For the text-containing cell, return its midpoint in [X, Y] coordinate format. 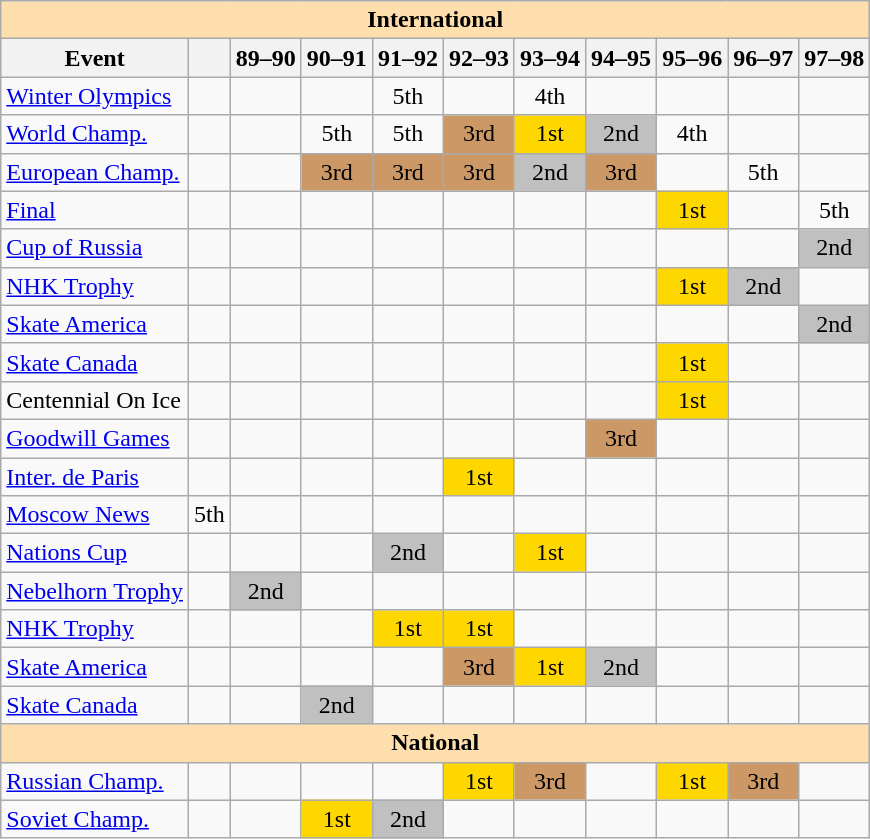
Event [95, 58]
91–92 [408, 58]
93–94 [550, 58]
Moscow News [95, 515]
Russian Champ. [95, 781]
92–93 [478, 58]
Goodwill Games [95, 438]
97–98 [834, 58]
Nebelhorn Trophy [95, 591]
Winter Olympics [95, 96]
89–90 [266, 58]
Soviet Champ. [95, 819]
European Champ. [95, 172]
National [436, 743]
World Champ. [95, 134]
95–96 [692, 58]
Inter. de Paris [95, 477]
Cup of Russia [95, 248]
96–97 [764, 58]
Centennial On Ice [95, 400]
94–95 [622, 58]
90–91 [336, 58]
International [436, 20]
Nations Cup [95, 553]
Final [95, 210]
